Scan for the cell matching the given text and deliver its (X, Y) coordinate at center. 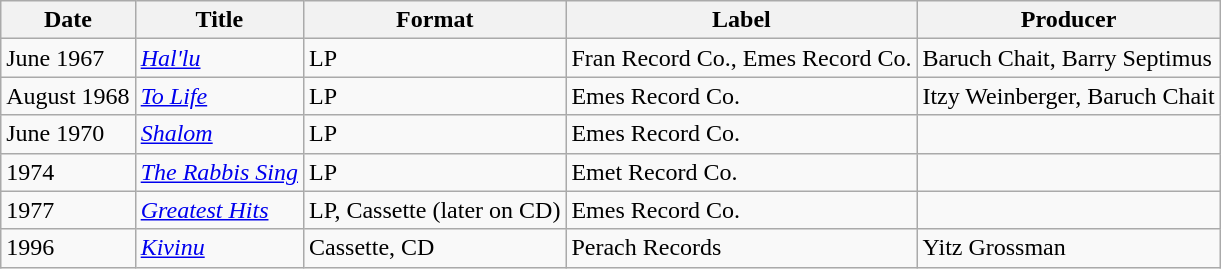
1977 (68, 210)
Shalom (219, 134)
Itzy Weinberger, Baruch Chait (1068, 96)
1974 (68, 172)
Label (742, 20)
Yitz Grossman (1068, 248)
Cassette, CD (435, 248)
The Rabbis Sing (219, 172)
Hal'lu (219, 58)
Title (219, 20)
Format (435, 20)
Emet Record Co. (742, 172)
August 1968 (68, 96)
LP, Cassette (later on CD) (435, 210)
Fran Record Co., Emes Record Co. (742, 58)
Producer (1068, 20)
1996 (68, 248)
Kivinu (219, 248)
Greatest Hits (219, 210)
June 1970 (68, 134)
Perach Records (742, 248)
Baruch Chait, Barry Septimus (1068, 58)
To Life (219, 96)
Date (68, 20)
June 1967 (68, 58)
